Locate the cell with the specified text and output its [x, y] center coordinate. 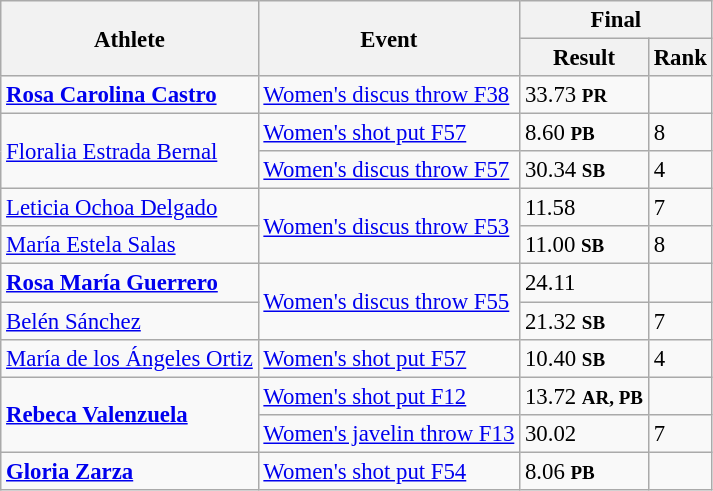
30.34 SB [584, 170]
Athlete [130, 38]
Women's discus throw F55 [389, 302]
Result [584, 58]
Women's shot put F54 [389, 471]
Rosa María Guerrero [130, 283]
21.32 SB [584, 321]
Gloria Zarza [130, 471]
María de los Ángeles Ortiz [130, 358]
8.60 PB [584, 133]
33.73 PR [584, 95]
24.11 [584, 283]
Women's discus throw F57 [389, 170]
30.02 [584, 433]
Women's javelin throw F13 [389, 433]
Rebeca Valenzuela [130, 414]
Final [616, 20]
Rank [680, 58]
Rosa Carolina Castro [130, 95]
11.58 [584, 208]
Event [389, 38]
María Estela Salas [130, 245]
10.40 SB [584, 358]
Women's discus throw F53 [389, 226]
Belén Sánchez [130, 321]
Women's shot put F12 [389, 396]
8.06 PB [584, 471]
11.00 SB [584, 245]
13.72 AR, PB [584, 396]
Leticia Ochoa Delgado [130, 208]
Floralia Estrada Bernal [130, 152]
Women's discus throw F38 [389, 95]
